Scan for the cell matching the given text and deliver its (X, Y) coordinate at center. 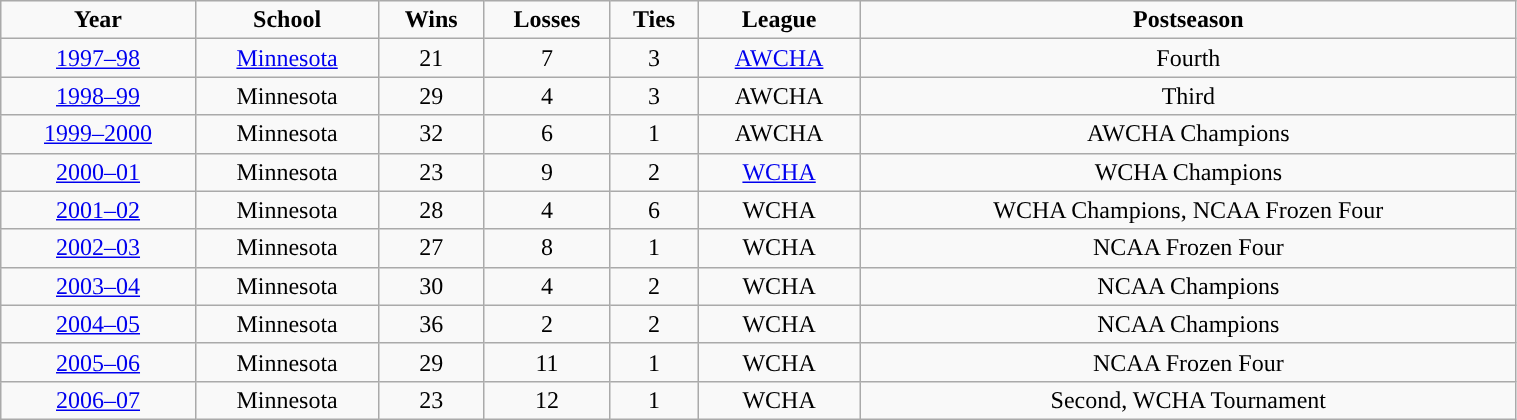
1998–99 (98, 96)
League (780, 20)
AWCHA Champions (1188, 134)
2000–01 (98, 172)
WCHA Champions (1188, 172)
1997–98 (98, 58)
Fourth (1188, 58)
9 (546, 172)
School (287, 20)
1999–2000 (98, 134)
30 (432, 286)
8 (546, 248)
27 (432, 248)
Wins (432, 20)
2003–04 (98, 286)
Postseason (1188, 20)
7 (546, 58)
2004–05 (98, 324)
2005–06 (98, 362)
2001–02 (98, 210)
Losses (546, 20)
2002–03 (98, 248)
21 (432, 58)
2006–07 (98, 400)
WCHA Champions, NCAA Frozen Four (1188, 210)
Third (1188, 96)
Ties (654, 20)
12 (546, 400)
Second, WCHA Tournament (1188, 400)
Year (98, 20)
36 (432, 324)
11 (546, 362)
32 (432, 134)
28 (432, 210)
